Detect which cell encompasses the target text, then output its (X, Y) center coordinate. 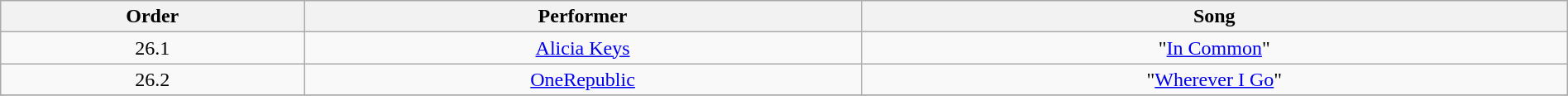
"In Common" (1214, 48)
"Wherever I Go" (1214, 79)
26.2 (152, 79)
Alicia Keys (582, 48)
OneRepublic (582, 79)
Order (152, 17)
26.1 (152, 48)
Performer (582, 17)
Song (1214, 17)
